Return the [X, Y] coordinate for the center point of the cell that contains the specified text.  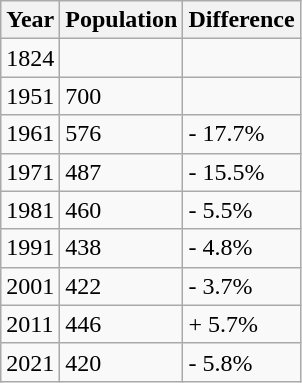
1981 [30, 210]
- 17.7% [242, 134]
- 15.5% [242, 172]
420 [122, 362]
1951 [30, 96]
446 [122, 324]
1971 [30, 172]
422 [122, 286]
- 3.7% [242, 286]
1824 [30, 58]
487 [122, 172]
460 [122, 210]
1991 [30, 248]
Difference [242, 20]
- 4.8% [242, 248]
2001 [30, 286]
700 [122, 96]
576 [122, 134]
+ 5.7% [242, 324]
438 [122, 248]
- 5.5% [242, 210]
- 5.8% [242, 362]
Year [30, 20]
2021 [30, 362]
1961 [30, 134]
2011 [30, 324]
Population [122, 20]
